Return the [x, y] coordinate for the center point of the cell that contains the specified text.  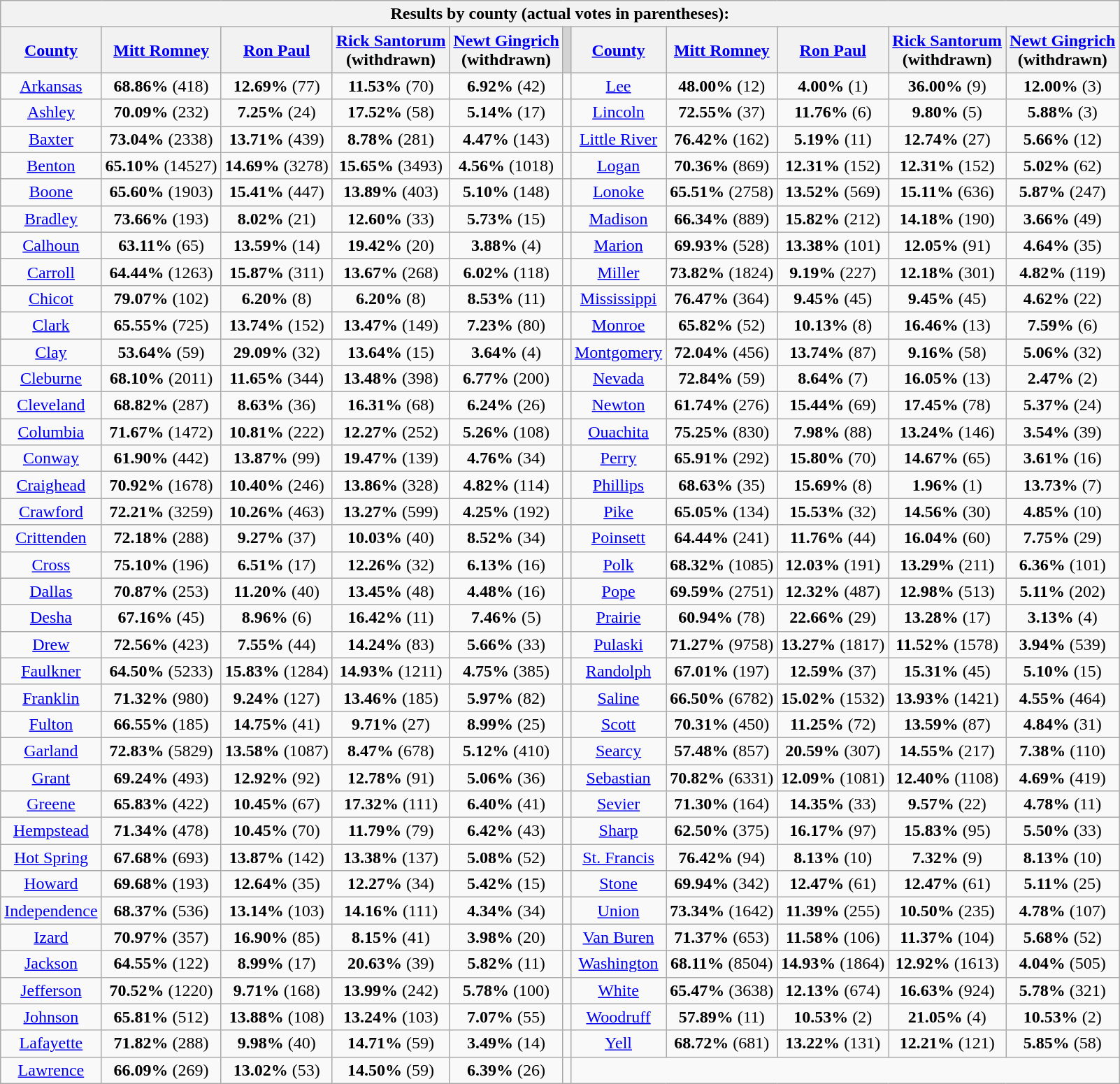
79.07% (102) [161, 298]
68.32% (1085) [721, 565]
8.53% (11) [506, 298]
Yell [618, 1043]
73.82% (1824) [721, 272]
4.75% (385) [506, 671]
11.79% (79) [391, 831]
11.37% (104) [947, 937]
71.37% (653) [721, 937]
Pike [618, 512]
73.04% (2338) [161, 139]
13.48% (398) [391, 379]
15.53% (32) [833, 512]
71.32% (980) [161, 698]
65.55% (725) [161, 325]
53.64% (59) [161, 352]
Phillips [618, 485]
Sharp [618, 831]
64.55% (122) [161, 964]
60.94% (78) [721, 618]
14.55% (217) [947, 751]
13.22% (131) [833, 1043]
5.11% (25) [1063, 884]
14.35% (33) [833, 804]
4.82% (114) [506, 485]
9.71% (27) [391, 724]
Cleburne [51, 379]
5.73% (15) [506, 219]
6.36% (101) [1063, 565]
12.13% (674) [833, 990]
St. Francis [618, 858]
65.81% (512) [161, 1017]
6.13% (16) [506, 565]
75.25% (830) [721, 432]
Lafayette [51, 1043]
68.10% (2011) [161, 379]
12.09% (1081) [833, 778]
72.84% (59) [721, 379]
13.64% (15) [391, 352]
12.59% (37) [833, 671]
69.68% (193) [161, 884]
12.92% (92) [277, 778]
8.63% (36) [277, 405]
71.67% (1472) [161, 432]
12.26% (32) [391, 565]
Lonoke [618, 192]
5.37% (24) [1063, 405]
5.78% (321) [1063, 990]
Independence [51, 911]
3.64% (4) [506, 352]
48.00% (12) [721, 86]
Cleveland [51, 405]
7.46% (5) [506, 618]
36.00% (9) [947, 86]
Crawford [51, 512]
70.52% (1220) [161, 990]
29.09% (32) [277, 352]
71.34% (478) [161, 831]
65.47% (3638) [721, 990]
13.47% (149) [391, 325]
3.61% (16) [1063, 458]
11.52% (1578) [947, 644]
5.12% (410) [506, 751]
15.69% (8) [833, 485]
12.40% (1108) [947, 778]
Ashley [51, 113]
13.28% (17) [947, 618]
8.15% (41) [391, 937]
10.13% (8) [833, 325]
72.56% (423) [161, 644]
4.82% (119) [1063, 272]
11.53% (70) [391, 86]
Grant [51, 778]
13.27% (1817) [833, 644]
Scott [618, 724]
15.83% (1284) [277, 671]
71.30% (164) [721, 804]
9.71% (168) [277, 990]
6.39% (26) [506, 1070]
14.93% (1864) [833, 964]
9.98% (40) [277, 1043]
13.74% (152) [277, 325]
6.24% (26) [506, 405]
68.82% (287) [161, 405]
White [618, 990]
4.25% (192) [506, 512]
Chicot [51, 298]
4.34% (34) [506, 911]
4.84% (31) [1063, 724]
7.25% (24) [277, 113]
Results by county (actual votes in parentheses): [560, 14]
8.78% (281) [391, 139]
11.76% (44) [833, 538]
5.26% (108) [506, 432]
21.05% (4) [947, 1017]
13.59% (87) [947, 724]
Faulkner [51, 671]
12.74% (27) [947, 139]
65.83% (422) [161, 804]
4.00% (1) [833, 86]
14.75% (41) [277, 724]
Fulton [51, 724]
70.97% (357) [161, 937]
5.85% (58) [1063, 1043]
70.92% (1678) [161, 485]
11.65% (344) [277, 379]
5.42% (15) [506, 884]
1.96% (1) [947, 485]
19.47% (139) [391, 458]
Pope [618, 591]
Sebastian [618, 778]
11.76% (6) [833, 113]
67.16% (45) [161, 618]
17.52% (58) [391, 113]
Searcy [618, 751]
5.06% (32) [1063, 352]
Poinsett [618, 538]
72.21% (3259) [161, 512]
16.90% (85) [277, 937]
5.08% (52) [506, 858]
12.03% (191) [833, 565]
12.32% (487) [833, 591]
Union [618, 911]
15.87% (311) [277, 272]
76.42% (94) [721, 858]
5.11% (202) [1063, 591]
15.65% (3493) [391, 166]
67.01% (197) [721, 671]
12.98% (513) [947, 591]
13.14% (103) [277, 911]
13.02% (53) [277, 1070]
6.77% (200) [506, 379]
7.98% (88) [833, 432]
68.37% (536) [161, 911]
5.87% (247) [1063, 192]
Clay [51, 352]
13.86% (328) [391, 485]
3.66% (49) [1063, 219]
9.27% (37) [277, 538]
Marion [618, 245]
5.14% (17) [506, 113]
Pulaski [618, 644]
Ouachita [618, 432]
71.27% (9758) [721, 644]
8.99% (25) [506, 724]
12.64% (35) [277, 884]
10.03% (40) [391, 538]
66.34% (889) [721, 219]
13.46% (185) [391, 698]
4.62% (22) [1063, 298]
65.60% (1903) [161, 192]
61.74% (276) [721, 405]
12.69% (77) [277, 86]
12.92% (1613) [947, 964]
15.31% (45) [947, 671]
16.17% (97) [833, 831]
Johnson [51, 1017]
12.21% (121) [947, 1043]
14.69% (3278) [277, 166]
Van Buren [618, 937]
16.46% (13) [947, 325]
17.32% (111) [391, 804]
70.09% (232) [161, 113]
4.04% (505) [1063, 964]
4.69% (419) [1063, 778]
8.52% (34) [506, 538]
70.82% (6331) [721, 778]
Prairie [618, 618]
11.58% (106) [833, 937]
4.64% (35) [1063, 245]
Boone [51, 192]
Hempstead [51, 831]
10.45% (67) [277, 804]
14.67% (65) [947, 458]
Stone [618, 884]
5.06% (36) [506, 778]
14.71% (59) [391, 1043]
68.72% (681) [721, 1043]
4.48% (16) [506, 591]
Jefferson [51, 990]
3.54% (39) [1063, 432]
13.38% (101) [833, 245]
16.05% (13) [947, 379]
Mississippi [618, 298]
Calhoun [51, 245]
13.89% (403) [391, 192]
15.41% (447) [277, 192]
13.29% (211) [947, 565]
2.47% (2) [1063, 379]
13.71% (439) [277, 139]
10.40% (246) [277, 485]
Polk [618, 565]
5.10% (15) [1063, 671]
72.04% (456) [721, 352]
15.83% (95) [947, 831]
12.05% (91) [947, 245]
Miller [618, 272]
Garland [51, 751]
13.93% (1421) [947, 698]
Columbia [51, 432]
12.60% (33) [391, 219]
Howard [51, 884]
66.50% (6782) [721, 698]
7.55% (44) [277, 644]
Jackson [51, 964]
13.38% (137) [391, 858]
65.91% (292) [721, 458]
Madison [618, 219]
5.10% (148) [506, 192]
Cross [51, 565]
15.82% (212) [833, 219]
16.42% (11) [391, 618]
61.90% (442) [161, 458]
13.45% (48) [391, 591]
5.68% (52) [1063, 937]
11.20% (40) [277, 591]
5.82% (11) [506, 964]
Craighead [51, 485]
3.94% (539) [1063, 644]
3.13% (4) [1063, 618]
65.82% (52) [721, 325]
8.99% (17) [277, 964]
57.48% (857) [721, 751]
12.78% (91) [391, 778]
66.09% (269) [161, 1070]
16.31% (68) [391, 405]
76.42% (162) [721, 139]
8.47% (678) [391, 751]
Crittenden [51, 538]
14.16% (111) [391, 911]
13.52% (569) [833, 192]
Carroll [51, 272]
7.07% (55) [506, 1017]
68.63% (35) [721, 485]
5.97% (82) [506, 698]
9.16% (58) [947, 352]
Clark [51, 325]
66.55% (185) [161, 724]
68.86% (418) [161, 86]
5.02% (62) [1063, 166]
69.94% (342) [721, 884]
13.74% (87) [833, 352]
15.80% (70) [833, 458]
17.45% (78) [947, 405]
13.59% (14) [277, 245]
13.27% (599) [391, 512]
Hot Spring [51, 858]
7.23% (80) [506, 325]
6.51% (17) [277, 565]
64.44% (241) [721, 538]
12.18% (301) [947, 272]
62.50% (375) [721, 831]
Montgomery [618, 352]
63.11% (65) [161, 245]
70.31% (450) [721, 724]
4.76% (34) [506, 458]
14.56% (30) [947, 512]
Lee [618, 86]
13.88% (108) [277, 1017]
Izard [51, 937]
4.55% (464) [1063, 698]
Desha [51, 618]
Conway [51, 458]
8.96% (6) [277, 618]
15.11% (636) [947, 192]
Lincoln [618, 113]
9.24% (127) [277, 698]
16.63% (924) [947, 990]
20.63% (39) [391, 964]
4.56% (1018) [506, 166]
Franklin [51, 698]
13.99% (242) [391, 990]
Logan [618, 166]
15.44% (69) [833, 405]
5.19% (11) [833, 139]
Dallas [51, 591]
19.42% (20) [391, 245]
Arkansas [51, 86]
3.98% (20) [506, 937]
Washington [618, 964]
7.32% (9) [947, 858]
57.89% (11) [721, 1017]
20.59% (307) [833, 751]
64.50% (5233) [161, 671]
13.58% (1087) [277, 751]
70.87% (253) [161, 591]
13.87% (142) [277, 858]
7.75% (29) [1063, 538]
12.00% (3) [1063, 86]
8.02% (21) [277, 219]
13.67% (268) [391, 272]
Lawrence [51, 1070]
73.66% (193) [161, 219]
5.50% (33) [1063, 831]
72.18% (288) [161, 538]
4.85% (10) [1063, 512]
10.81% (222) [277, 432]
5.78% (100) [506, 990]
4.78% (107) [1063, 911]
65.05% (134) [721, 512]
73.34% (1642) [721, 911]
69.24% (493) [161, 778]
7.59% (6) [1063, 325]
Baxter [51, 139]
69.59% (2751) [721, 591]
Benton [51, 166]
14.50% (59) [391, 1070]
14.18% (190) [947, 219]
67.68% (693) [161, 858]
65.51% (2758) [721, 192]
13.24% (103) [391, 1017]
Little River [618, 139]
76.47% (364) [721, 298]
13.73% (7) [1063, 485]
10.50% (235) [947, 911]
10.45% (70) [277, 831]
13.24% (146) [947, 432]
Drew [51, 644]
Newton [618, 405]
69.93% (528) [721, 245]
15.02% (1532) [833, 698]
75.10% (196) [161, 565]
70.36% (869) [721, 166]
11.39% (255) [833, 911]
22.66% (29) [833, 618]
Monroe [618, 325]
72.55% (37) [721, 113]
8.64% (7) [833, 379]
11.25% (72) [833, 724]
9.19% (227) [833, 272]
3.88% (4) [506, 245]
Nevada [618, 379]
7.38% (110) [1063, 751]
64.44% (1263) [161, 272]
9.80% (5) [947, 113]
5.66% (12) [1063, 139]
Bradley [51, 219]
16.04% (60) [947, 538]
4.78% (11) [1063, 804]
14.93% (1211) [391, 671]
10.26% (463) [277, 512]
6.02% (118) [506, 272]
12.27% (34) [391, 884]
5.88% (3) [1063, 113]
Sevier [618, 804]
Randolph [618, 671]
14.24% (83) [391, 644]
6.40% (41) [506, 804]
5.66% (33) [506, 644]
Saline [618, 698]
72.83% (5829) [161, 751]
9.57% (22) [947, 804]
71.82% (288) [161, 1043]
12.27% (252) [391, 432]
Woodruff [618, 1017]
Greene [51, 804]
3.49% (14) [506, 1043]
65.10% (14527) [161, 166]
Perry [618, 458]
68.11% (8504) [721, 964]
4.47% (143) [506, 139]
6.92% (42) [506, 86]
6.42% (43) [506, 831]
13.87% (99) [277, 458]
